Find where the given text appears and provide that cell's center as [X, Y] coordinate. 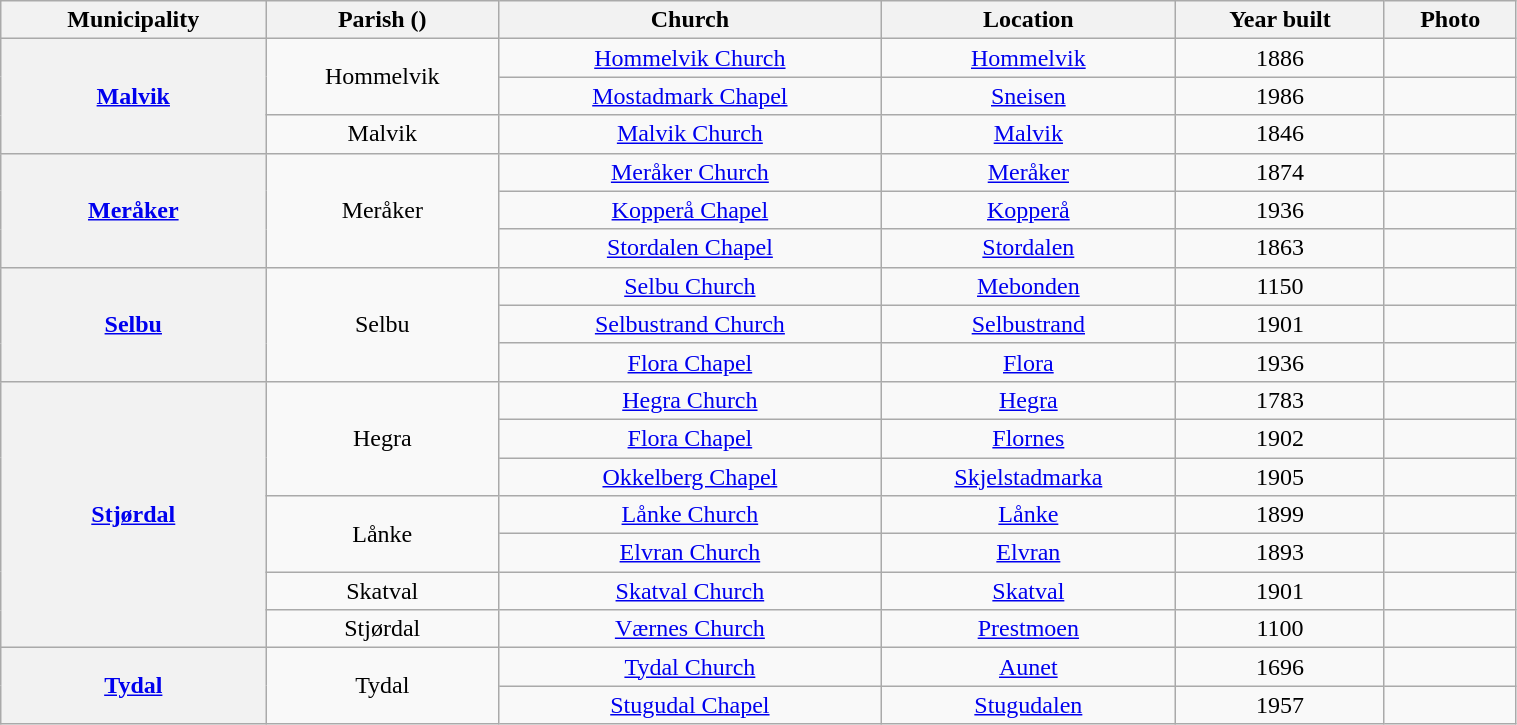
Mebonden [1028, 286]
Selbustrand [1028, 324]
1150 [1280, 286]
Municipality [134, 20]
Aunet [1028, 667]
Sneisen [1028, 96]
1696 [1280, 667]
Meråker Church [690, 172]
Kopperå [1028, 210]
Location [1028, 20]
1886 [1280, 58]
Prestmoen [1028, 629]
Stordalen Chapel [690, 248]
Tydal Church [690, 667]
Church [690, 20]
1899 [1280, 515]
Flornes [1028, 438]
Hommelvik Church [690, 58]
Mostadmark Chapel [690, 96]
1957 [1280, 705]
Kopperå Chapel [690, 210]
Malvik Church [690, 134]
1846 [1280, 134]
Elvran [1028, 553]
Skjelstadmarka [1028, 477]
Værnes Church [690, 629]
Stugudal Chapel [690, 705]
Parish () [382, 20]
Okkelberg Chapel [690, 477]
Photo [1450, 20]
1863 [1280, 248]
Hegra Church [690, 400]
Year built [1280, 20]
Selbu Church [690, 286]
1783 [1280, 400]
Selbustrand Church [690, 324]
Elvran Church [690, 553]
1893 [1280, 553]
Lånke Church [690, 515]
1902 [1280, 438]
1905 [1280, 477]
1874 [1280, 172]
1986 [1280, 96]
1100 [1280, 629]
Skatval Church [690, 591]
Flora [1028, 362]
Stugudalen [1028, 705]
Stordalen [1028, 248]
